Scan for the cell matching the given text and deliver its (x, y) coordinate at center. 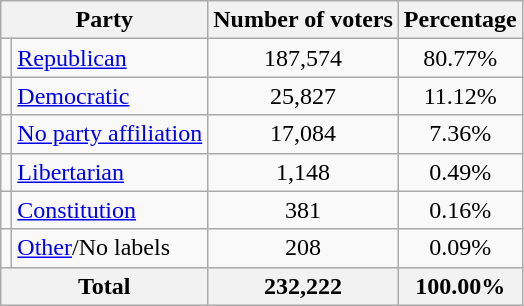
80.77% (460, 58)
0.16% (460, 210)
7.36% (460, 134)
232,222 (304, 286)
Party (104, 20)
Other/No labels (110, 248)
17,084 (304, 134)
11.12% (460, 96)
Constitution (110, 210)
Total (104, 286)
1,148 (304, 172)
25,827 (304, 96)
Republican (110, 58)
Libertarian (110, 172)
187,574 (304, 58)
208 (304, 248)
Democratic (110, 96)
0.09% (460, 248)
0.49% (460, 172)
No party affiliation (110, 134)
Number of voters (304, 20)
Percentage (460, 20)
381 (304, 210)
100.00% (460, 286)
